Locate the cell with the specified text and output its (X, Y) center coordinate. 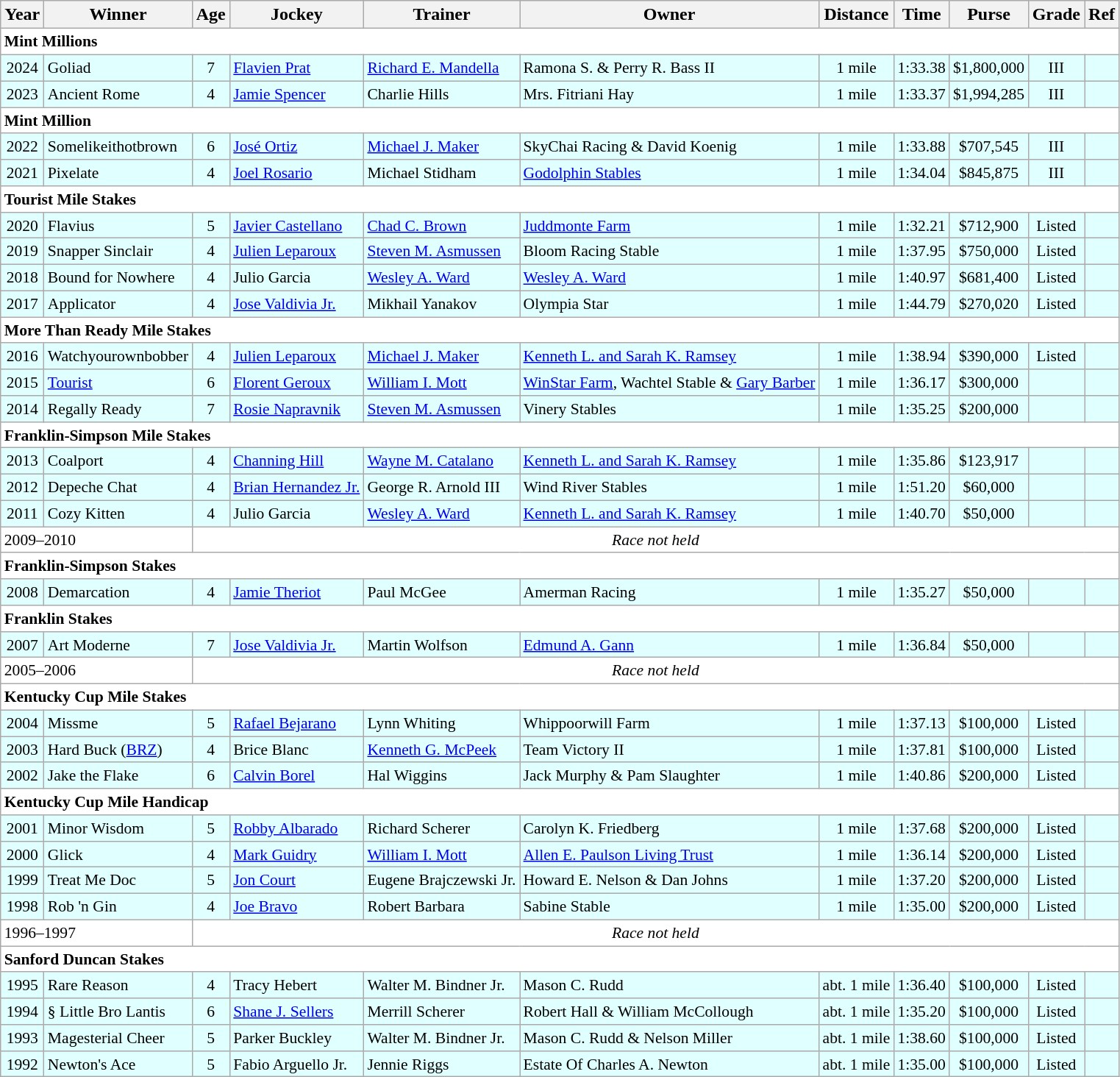
Mint Million (560, 121)
Wayne M. Catalano (441, 461)
2008 (22, 592)
Richard Scherer (441, 828)
2023 (22, 94)
Michael Stidham (441, 173)
1:36.17 (921, 383)
$390,000 (988, 356)
1:51.20 (921, 487)
Treat Me Doc (118, 881)
2014 (22, 409)
Bloom Racing Stable (669, 252)
2018 (22, 277)
1:40.97 (921, 277)
2024 (22, 68)
Florent Geroux (296, 383)
Paul McGee (441, 592)
2019 (22, 252)
Mason C. Rudd (669, 985)
1:37.81 (921, 750)
Joe Bravo (296, 906)
Brian Hernandez Jr. (296, 487)
Brice Blanc (296, 750)
Mikhail Yanakov (441, 304)
1:32.21 (921, 225)
Jamie Theriot (296, 592)
Tourist Mile Stakes (560, 199)
$707,545 (988, 146)
Jake the Flake (118, 775)
1:44.79 (921, 304)
Art Moderne (118, 644)
1:37.68 (921, 828)
Joel Rosario (296, 173)
Mason C. Rudd & Nelson Miller (669, 1038)
Winner (118, 15)
$750,000 (988, 252)
José Ortiz (296, 146)
Shane J. Sellers (296, 1012)
Tracy Hebert (296, 985)
Depeche Chat (118, 487)
$270,020 (988, 304)
1:33.38 (921, 68)
1999 (22, 881)
2012 (22, 487)
1:34.04 (921, 173)
Somelikeithotbrown (118, 146)
Chad C. Brown (441, 225)
2022 (22, 146)
Applicator (118, 304)
1:37.95 (921, 252)
Watchyourownbobber (118, 356)
1995 (22, 985)
Estate Of Charles A. Newton (669, 1064)
1:36.84 (921, 644)
Richard E. Mandella (441, 68)
Newton's Ace (118, 1064)
Age (210, 15)
Bound for Nowhere (118, 277)
Jack Murphy & Pam Slaughter (669, 775)
Fabio Arguello Jr. (296, 1064)
Mark Guidry (296, 854)
$845,875 (988, 173)
Ancient Rome (118, 94)
Calvin Borel (296, 775)
2013 (22, 461)
Olympia Star (669, 304)
Ref (1102, 15)
Martin Wolfson (441, 644)
Carolyn K. Friedberg (669, 828)
George R. Arnold III (441, 487)
Edmund A. Gann (669, 644)
Flavius (118, 225)
Hal Wiggins (441, 775)
1:40.70 (921, 513)
$123,917 (988, 461)
2009–2010 (96, 540)
Merrill Scherer (441, 1012)
1:40.86 (921, 775)
Grade (1056, 15)
Jamie Spencer (296, 94)
Flavien Prat (296, 68)
Franklin Stakes (560, 619)
Parker Buckley (296, 1038)
$300,000 (988, 383)
Demarcation (118, 592)
Jockey (296, 15)
1:36.14 (921, 854)
Robert Barbara (441, 906)
Robby Albarado (296, 828)
2003 (22, 750)
Coalport (118, 461)
1:38.94 (921, 356)
2011 (22, 513)
1:38.60 (921, 1038)
Magesterial Cheer (118, 1038)
1:35.25 (921, 409)
2004 (22, 723)
Team Victory II (669, 750)
1:33.37 (921, 94)
WinStar Farm, Wachtel Stable & Gary Barber (669, 383)
Godolphin Stables (669, 173)
Rare Reason (118, 985)
Time (921, 15)
2021 (22, 173)
Regally Ready (118, 409)
2002 (22, 775)
2007 (22, 644)
Charlie Hills (441, 94)
1:35.27 (921, 592)
1998 (22, 906)
Rafael Bejarano (296, 723)
Snapper Sinclair (118, 252)
Whippoorwill Farm (669, 723)
More Than Ready Mile Stakes (560, 330)
1:33.88 (921, 146)
Tourist (118, 383)
Kentucky Cup Mile Handicap (560, 802)
1:35.86 (921, 461)
1996–1997 (96, 933)
1992 (22, 1064)
Allen E. Paulson Living Trust (669, 854)
$1,994,285 (988, 94)
Jon Court (296, 881)
SkyChai Racing & David Koenig (669, 146)
1:37.20 (921, 881)
Juddmonte Farm (669, 225)
1:35.20 (921, 1012)
Jennie Riggs (441, 1064)
Ramona S. & Perry R. Bass II (669, 68)
Robert Hall & William McCollough (669, 1012)
Wind River Stables (669, 487)
Eugene Brajczewski Jr. (441, 881)
Kenneth G. McPeek (441, 750)
2015 (22, 383)
$681,400 (988, 277)
Mint Millions (560, 42)
1993 (22, 1038)
Vinery Stables (669, 409)
1:36.40 (921, 985)
Amerman Racing (669, 592)
Franklin-Simpson Stakes (560, 566)
2016 (22, 356)
Franklin-Simpson Mile Stakes (560, 435)
Sanford Duncan Stakes (560, 959)
Goliad (118, 68)
Owner (669, 15)
Rosie Napravnik (296, 409)
Glick (118, 854)
Sabine Stable (669, 906)
$1,800,000 (988, 68)
Purse (988, 15)
Mrs. Fitriani Hay (669, 94)
Javier Castellano (296, 225)
Channing Hill (296, 461)
2005–2006 (96, 671)
2001 (22, 828)
1:37.13 (921, 723)
Missme (118, 723)
Minor Wisdom (118, 828)
§ Little Bro Lantis (118, 1012)
1994 (22, 1012)
Kentucky Cup Mile Stakes (560, 697)
Lynn Whiting (441, 723)
Trainer (441, 15)
$60,000 (988, 487)
2000 (22, 854)
Distance (857, 15)
Rob 'n Gin (118, 906)
Year (22, 15)
Cozy Kitten (118, 513)
Pixelate (118, 173)
Hard Buck (BRZ) (118, 750)
$712,900 (988, 225)
2020 (22, 225)
2017 (22, 304)
Howard E. Nelson & Dan Johns (669, 881)
